Determine the [x, y] coordinate at the center of the cell enclosing the given text.  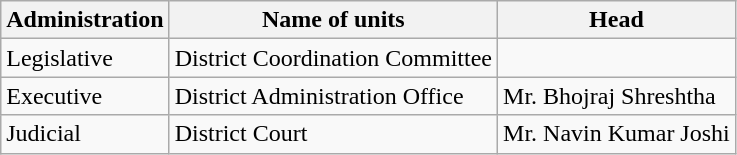
Mr. Bhojraj Shreshtha [617, 96]
District Administration Office [333, 96]
Legislative [85, 58]
Mr. Navin Kumar Joshi [617, 134]
Judicial [85, 134]
Executive [85, 96]
District Court [333, 134]
Head [617, 20]
District Coordination Committee [333, 58]
Administration [85, 20]
Name of units [333, 20]
